Identify which cell holds the provided text, then report its [X, Y] central coordinate. 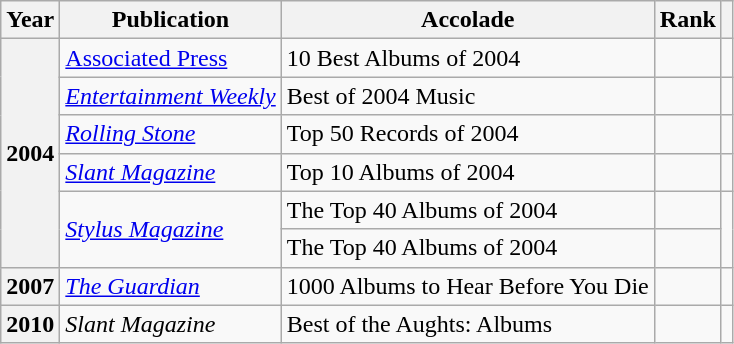
Publication [170, 20]
Associated Press [170, 58]
2004 [30, 153]
Year [30, 20]
Rolling Stone [170, 134]
Stylus Magazine [170, 229]
10 Best Albums of 2004 [468, 58]
Top 50 Records of 2004 [468, 134]
Best of 2004 Music [468, 96]
The Guardian [170, 286]
2010 [30, 324]
Accolade [468, 20]
Entertainment Weekly [170, 96]
Rank [688, 20]
2007 [30, 286]
Top 10 Albums of 2004 [468, 172]
1000 Albums to Hear Before You Die [468, 286]
Best of the Aughts: Albums [468, 324]
